From the cell containing the given text, extract its center point as [X, Y] coordinate. 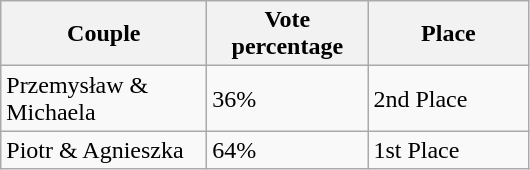
2nd Place [448, 98]
1st Place [448, 150]
Przemysław & Michaela [104, 98]
Vote percentage [288, 34]
64% [288, 150]
Place [448, 34]
Couple [104, 34]
36% [288, 98]
Piotr & Agnieszka [104, 150]
